Provide the (X, Y) coordinate of the cell's center where the given text is located.  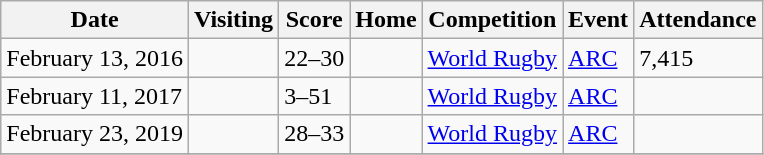
Attendance (698, 20)
Visiting (233, 20)
Event (598, 20)
Competition (492, 20)
February 11, 2017 (95, 96)
Home (386, 20)
3–51 (314, 96)
28–33 (314, 134)
Score (314, 20)
February 23, 2019 (95, 134)
Date (95, 20)
7,415 (698, 58)
February 13, 2016 (95, 58)
22–30 (314, 58)
